Find where the given text appears and provide that cell's center as [X, Y] coordinate. 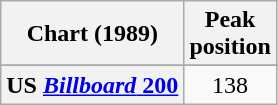
Chart (1989) [92, 34]
US Billboard 200 [92, 85]
Peakposition [230, 34]
138 [230, 85]
